Extract the (X, Y) coordinate from the center of the cell holding the provided text.  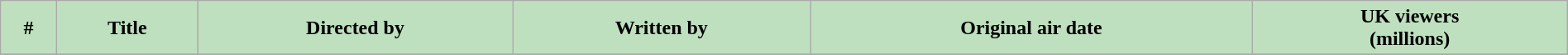
UK viewers(millions) (1409, 28)
Directed by (356, 28)
Written by (662, 28)
# (28, 28)
Original air date (1031, 28)
Title (127, 28)
